Capture the cell that displays the provided text and extract its [X, Y] central coordinate. 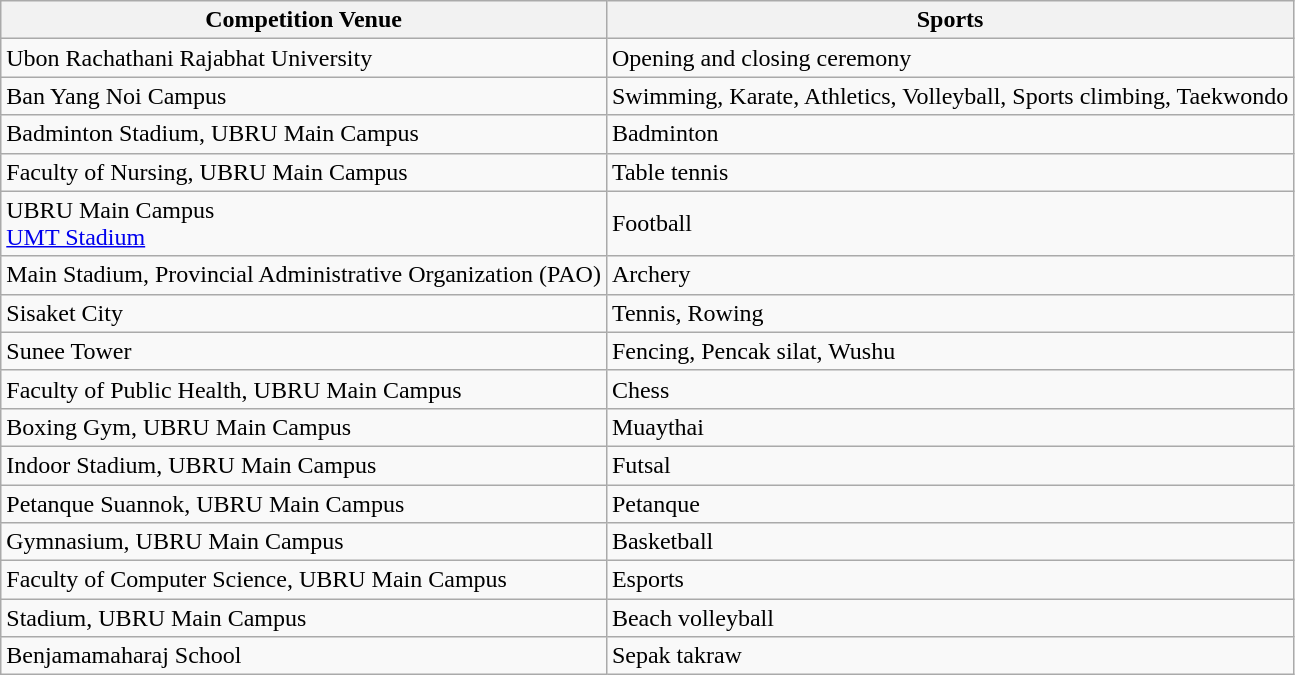
Swimming, Karate, Athletics, Volleyball, Sports climbing, Taekwondo [950, 96]
Football [950, 224]
Faculty of Nursing, UBRU Main Campus [304, 172]
Muaythai [950, 427]
Indoor Stadium, UBRU Main Campus [304, 465]
Badminton [950, 134]
Competition Venue [304, 20]
Chess [950, 389]
Sisaket City [304, 313]
Table tennis [950, 172]
Faculty of Public Health, UBRU Main Campus [304, 389]
Sepak takraw [950, 656]
Benjamamaharaj School [304, 656]
Tennis, Rowing [950, 313]
UBRU Main Campus UMT Stadium [304, 224]
Opening and closing ceremony [950, 58]
Futsal [950, 465]
Sunee Tower [304, 351]
Main Stadium, Provincial Administrative Organization (PAO) [304, 275]
Badminton Stadium, UBRU Main Campus [304, 134]
Archery [950, 275]
Beach volleyball [950, 618]
Basketball [950, 542]
Faculty of Computer Science, UBRU Main Campus [304, 580]
Petanque Suannok, UBRU Main Campus [304, 503]
Stadium, UBRU Main Campus [304, 618]
Fencing, Pencak silat, Wushu [950, 351]
Ban Yang Noi Campus [304, 96]
Sports [950, 20]
Ubon Rachathani Rajabhat University [304, 58]
Esports [950, 580]
Boxing Gym, UBRU Main Campus [304, 427]
Petanque [950, 503]
Gymnasium, UBRU Main Campus [304, 542]
